Locate the cell with the specified text and output its (x, y) center coordinate. 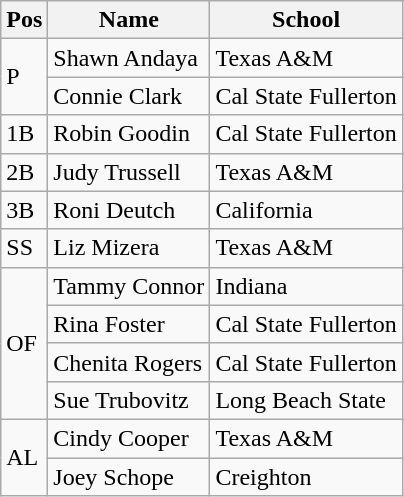
Cindy Cooper (129, 438)
Chenita Rogers (129, 362)
Joey Schope (129, 477)
Indiana (306, 286)
Sue Trubovitz (129, 400)
1B (24, 134)
3B (24, 210)
Connie Clark (129, 96)
Tammy Connor (129, 286)
Robin Goodin (129, 134)
Judy Trussell (129, 172)
SS (24, 248)
California (306, 210)
Rina Foster (129, 324)
Name (129, 20)
Roni Deutch (129, 210)
2B (24, 172)
OF (24, 343)
School (306, 20)
Long Beach State (306, 400)
Liz Mizera (129, 248)
P (24, 77)
Creighton (306, 477)
Shawn Andaya (129, 58)
Pos (24, 20)
AL (24, 457)
